Capture the cell that displays the provided text and extract its (X, Y) central coordinate. 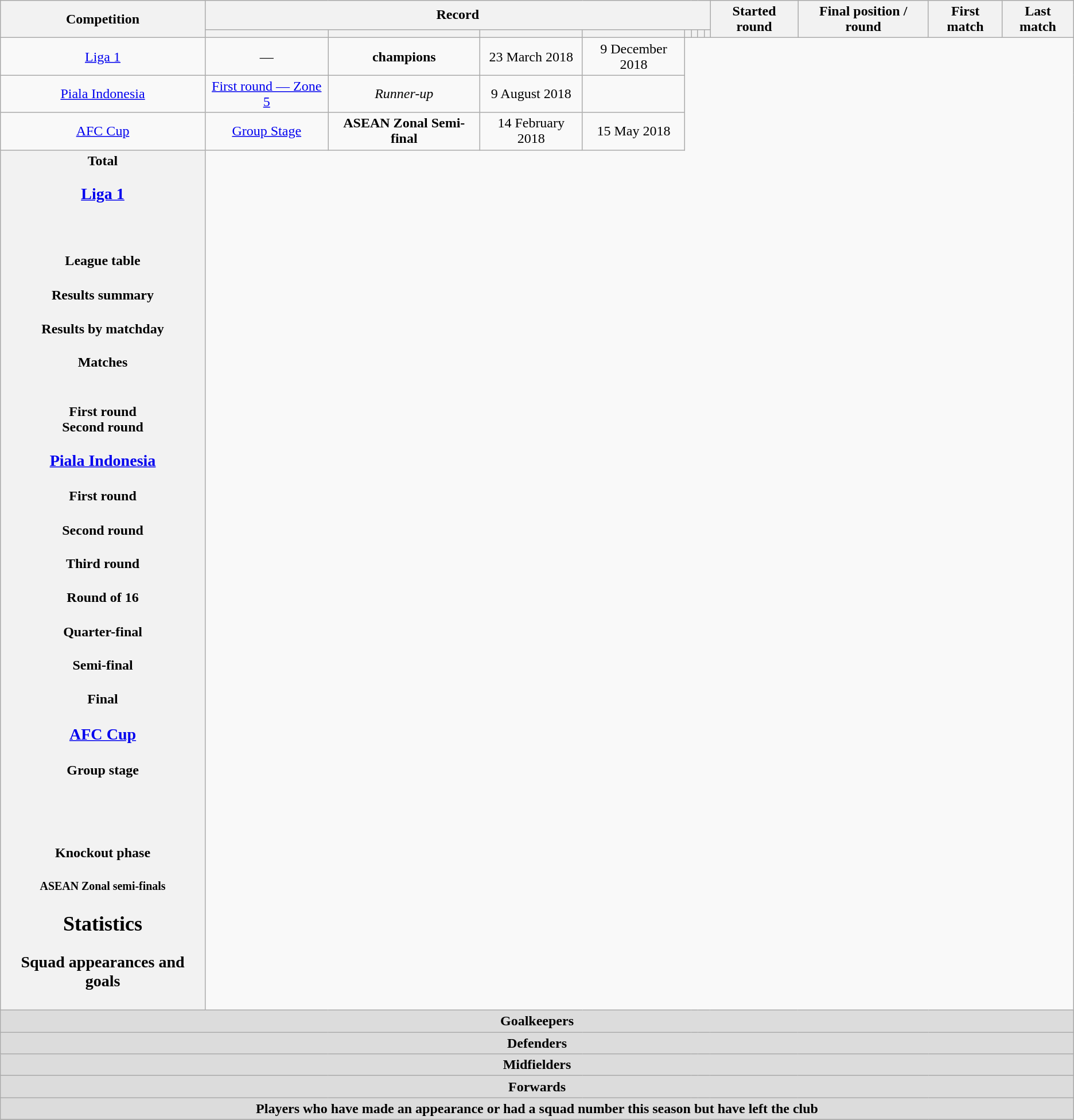
champions (404, 56)
Forwards (537, 1087)
Liga 1 (103, 56)
14 February 2018 (531, 131)
First round — Zone 5 (266, 94)
ASEAN Zonal Semi-final (404, 131)
Final position / round (863, 20)
23 March 2018 (531, 56)
Last match (1038, 20)
Group Stage (266, 131)
Piala Indonesia (103, 94)
AFC Cup (103, 131)
Started round (754, 20)
Record (458, 15)
Runner-up (404, 94)
15 May 2018 (633, 131)
Midfielders (537, 1065)
Defenders (537, 1043)
9 December 2018 (633, 56)
— (266, 56)
Goalkeepers (537, 1021)
Players who have made an appearance or had a squad number this season but have left the club (537, 1109)
First match (965, 20)
Competition (103, 20)
9 August 2018 (531, 94)
